Search for the cell housing the specified text and yield its [X, Y] center coordinate. 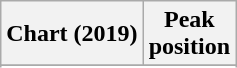
Chart (2019) [72, 34]
Peakposition [189, 34]
